Return [x, y] of the center of cell containing provided text 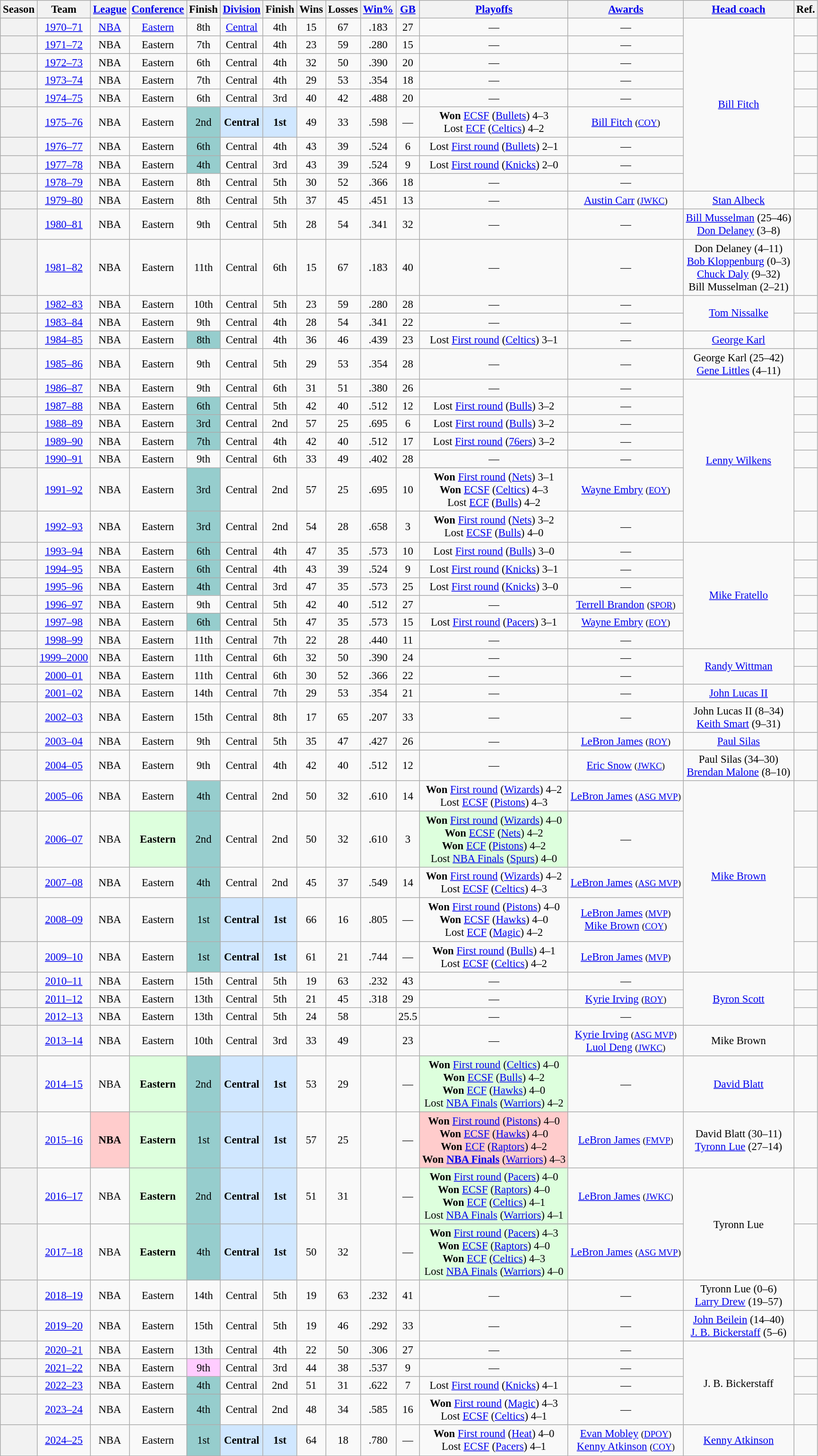
.380 [378, 388]
65 [343, 718]
2014–15 [63, 1084]
34 [343, 1410]
.427 [378, 741]
Win% [378, 9]
64 [311, 1440]
1982–83 [63, 305]
2001–02 [63, 693]
Bill Musselman (25–46)Don Delaney (3–8) [739, 224]
Won First round (Nets) 3–2Lost ECSF (Bulls) 4–0 [494, 527]
Won First round (Pistons) 4–0Won ECSF (Hawks) 4–0Lost ECF (Magic) 4–2 [494, 920]
Wins [311, 9]
Bill Fitch [739, 105]
2018–19 [63, 1296]
1990–91 [63, 459]
48 [311, 1410]
25.5 [408, 1016]
Won First round (Nets) 3–1Won ECSF (Celtics) 4–3Lost ECF (Bulls) 4–2 [494, 490]
Won First round (Pistons) 4–0 Won ECSF (Hawks) 4–0 Won ECF (Raptors) 4–2 Won NBA Finals (Warriors) 4–3 [494, 1140]
Don Delaney (4–11)Bob Kloppenburg (0–3)Chuck Daly (9–32)Bill Musselman (2–21) [739, 268]
Kyrie Irving (ASG MVP)Luol Deng (JWKC) [626, 1040]
1999–2000 [63, 658]
Randy Wittman [739, 667]
.658 [378, 527]
Lost First round (Knicks) 4–1 [494, 1386]
Lost First round (Pacers) 3–1 [494, 622]
.622 [378, 1386]
66 [311, 920]
1977–78 [63, 165]
2002–03 [63, 718]
.207 [378, 718]
Playoffs [494, 9]
.585 [378, 1410]
.805 [378, 920]
2016–17 [63, 1196]
1995–96 [63, 586]
1976–77 [63, 147]
2008–09 [63, 920]
Kenny Atkinson [739, 1440]
Austin Carr (JWKC) [626, 200]
2007–08 [63, 882]
Stan Albeck [739, 200]
.744 [378, 957]
John Lucas II (8–34)Keith Smart (9–31) [739, 718]
Head coach [739, 9]
1997–98 [63, 622]
36 [311, 340]
LeBron James (ROY) [626, 741]
Awards [626, 9]
1975–76 [63, 122]
2022–23 [63, 1386]
Paul Silas (34–30)Brendan Malone (8–10) [739, 766]
2004–05 [63, 766]
2011–12 [63, 999]
2017–18 [63, 1252]
Won First round (Celtics) 4–0 Won ECSF (Bulls) 4–2 Won ECF (Hawks) 4–0Lost NBA Finals (Warriors) 4–2 [494, 1084]
2000–01 [63, 675]
2015–16 [63, 1140]
J. B. Bickerstaff [739, 1383]
2010–11 [63, 981]
2012–13 [63, 1016]
Evan Mobley (DPOY)Kenny Atkinson (COY) [626, 1440]
Won First round (Heat) 4–0Lost ECSF (Pacers) 4–1 [494, 1440]
1991–92 [63, 490]
Won ECSF (Bullets) 4–3Lost ECF (Celtics) 4–2 [494, 122]
Conference [158, 9]
1986–87 [63, 388]
Terrell Brandon (SPOR) [626, 604]
41 [408, 1296]
Won First round (Wizards) 4–2Lost ECSF (Pistons) 4–3 [494, 796]
David Blatt [739, 1084]
David Blatt (30–11)Tyronn Lue (27–14) [739, 1140]
1985–86 [63, 364]
Won First round (Magic) 4–3 Lost ECSF (Celtics) 4–1 [494, 1410]
1983–84 [63, 322]
Lost First round (Knicks) 2–0 [494, 165]
Lost First round (Bulls) 3–0 [494, 551]
2020–21 [63, 1350]
.488 [378, 98]
Eric Snow (JWKC) [626, 766]
Lost First round (Knicks) 3–1 [494, 569]
61 [311, 957]
.402 [378, 459]
Tyronn Lue [739, 1224]
2006–07 [63, 840]
LeBron James (MVP) [626, 957]
2024–25 [63, 1440]
.598 [378, 122]
1980–81 [63, 224]
.318 [378, 999]
LeBron James (MVP)Mike Brown (COY) [626, 920]
Won First round (Wizards) 4–0Won ECSF (Nets) 4–2Won ECF (Pistons) 4–2Lost NBA Finals (Spurs) 4–0 [494, 840]
Division [242, 9]
Ref. [806, 9]
Won First round (Pacers) 4–0 Won ECSF (Raptors) 4–0 Won ECF (Celtics) 4–1 Lost NBA Finals (Warriors) 4–1 [494, 1196]
Won First round (Wizards) 4–2Lost ECSF (Celtics) 4–3 [494, 882]
.549 [378, 882]
58 [343, 1016]
2021–22 [63, 1368]
John Beilein (14–40)J. B. Bickerstaff (5–6) [739, 1326]
1992–93 [63, 527]
Won First round (Pacers) 4–3 Won ECSF (Raptors) 4–0 Won ECF (Celtics) 4–3 Lost NBA Finals (Warriors) 4–0 [494, 1252]
1988–89 [63, 424]
2023–24 [63, 1410]
1970–71 [63, 27]
.440 [378, 640]
.451 [378, 200]
Paul Silas [739, 741]
Tom Nissalke [739, 313]
Lenny Wilkens [739, 461]
Tyronn Lue (0–6)Larry Drew (19–57) [739, 1296]
.439 [378, 340]
2005–06 [63, 796]
Team [63, 9]
1998–99 [63, 640]
Season [19, 9]
1984–85 [63, 340]
2009–10 [63, 957]
LeBron James (JWKC) [626, 1196]
Lost First round (Knicks) 3–0 [494, 586]
2003–04 [63, 741]
38 [343, 1368]
1996–97 [63, 604]
Byron Scott [739, 999]
11 [408, 640]
2019–20 [63, 1326]
John Lucas II [739, 693]
GB [408, 9]
Losses [343, 9]
Lost First round (Bullets) 2–1 [494, 147]
.537 [378, 1368]
1978–79 [63, 182]
1981–82 [63, 268]
LeBron James (FMVP) [626, 1140]
.292 [378, 1326]
7 [408, 1386]
League [110, 9]
2013–14 [63, 1040]
Won First round (Bulls) 4–1Lost ECSF (Celtics) 4–2 [494, 957]
.780 [378, 1440]
1979–80 [63, 200]
Mike Fratello [739, 595]
1989–90 [63, 442]
1987–88 [63, 406]
13 [408, 200]
1974–75 [63, 98]
George Karl [739, 340]
1971–72 [63, 45]
George Karl (25–42)Gene Littles (4–11) [739, 364]
1973–74 [63, 80]
1972–73 [63, 63]
Bill Fitch (COY) [626, 122]
Kyrie Irving (ROY) [626, 999]
Lost First round (Celtics) 3–1 [494, 340]
Lost First round (76ers) 3–2 [494, 442]
1994–95 [63, 569]
44 [311, 1368]
1993–94 [63, 551]
.306 [378, 1350]
